Determine the (X, Y) coordinate at the center of the cell enclosing the given text.  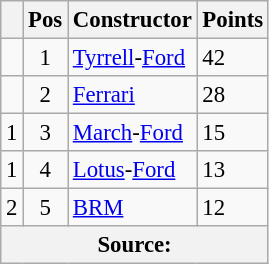
5 (46, 208)
28 (232, 95)
Pos (46, 20)
13 (232, 170)
Tyrrell-Ford (133, 58)
Constructor (133, 20)
42 (232, 58)
Points (232, 20)
4 (46, 170)
Ferrari (133, 95)
15 (232, 133)
Source: (135, 245)
3 (46, 133)
BRM (133, 208)
March-Ford (133, 133)
12 (232, 208)
Lotus-Ford (133, 170)
